Scan for the cell matching the given text and deliver its (x, y) coordinate at center. 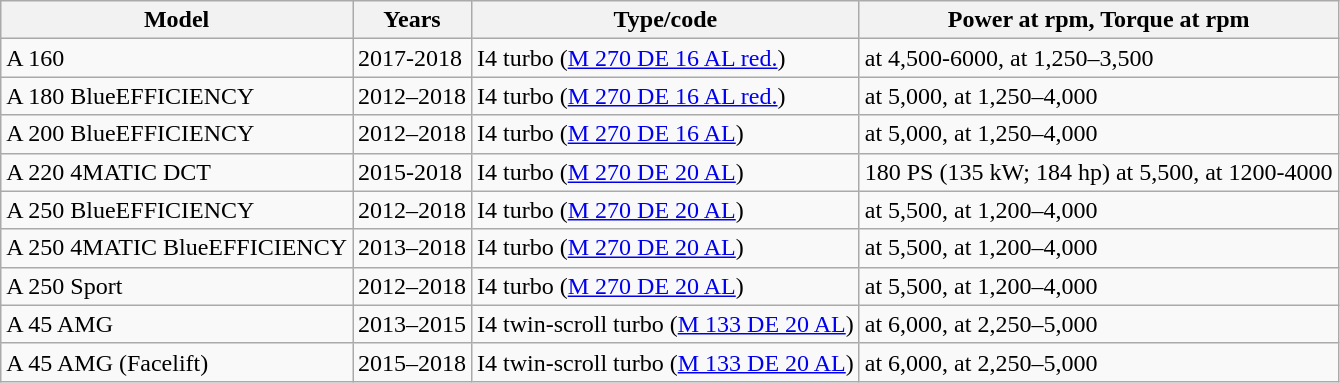
2013–2015 (412, 324)
A 160 (177, 58)
Years (412, 20)
A 180 BlueEFFICIENCY (177, 96)
A 45 AMG (Facelift) (177, 362)
A 250 BlueEFFICIENCY (177, 210)
I4 turbo (M 270 DE 16 AL) (666, 134)
2015-2018 (412, 172)
A 250 4MATIC BlueEFFICIENCY (177, 248)
at 4,500-6000, at 1,250–3,500 (1098, 58)
A 250 Sport (177, 286)
A 45 AMG (177, 324)
Power at rpm, Torque at rpm (1098, 20)
A 220 4MATIC DCT (177, 172)
2013–2018 (412, 248)
180 PS (135 kW; 184 hp) at 5,500, at 1200-4000 (1098, 172)
2017-2018 (412, 58)
Model (177, 20)
Type/code (666, 20)
A 200 BlueEFFICIENCY (177, 134)
2015–2018 (412, 362)
